For the text-containing cell, return its midpoint in [x, y] coordinate format. 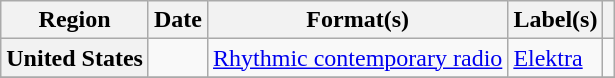
United States [75, 58]
Rhythmic contemporary radio [358, 58]
Region [75, 20]
Format(s) [358, 20]
Label(s) [556, 20]
Date [178, 20]
Elektra [556, 58]
